Search for the cell housing the specified text and yield its [x, y] center coordinate. 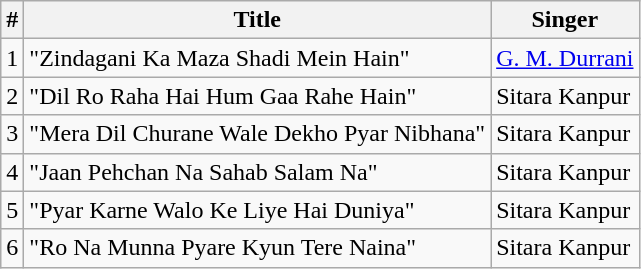
6 [12, 248]
Singer [565, 20]
2 [12, 96]
4 [12, 172]
Title [258, 20]
"Ro Na Munna Pyare Kyun Tere Naina" [258, 248]
1 [12, 58]
# [12, 20]
3 [12, 134]
"Zindagani Ka Maza Shadi Mein Hain" [258, 58]
5 [12, 210]
"Jaan Pehchan Na Sahab Salam Na" [258, 172]
"Mera Dil Churane Wale Dekho Pyar Nibhana" [258, 134]
"Dil Ro Raha Hai Hum Gaa Rahe Hain" [258, 96]
G. M. Durrani [565, 58]
"Pyar Karne Walo Ke Liye Hai Duniya" [258, 210]
